Extract the (X, Y) coordinate from the center of the cell holding the provided text.  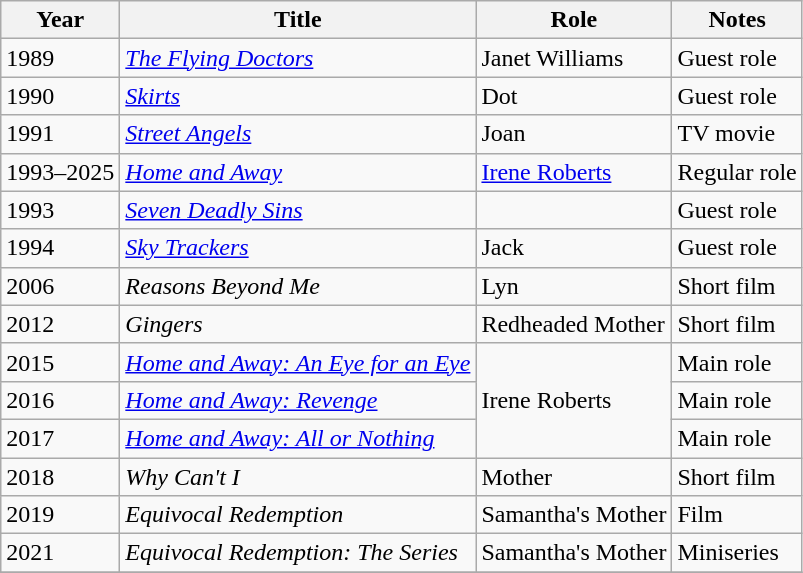
2006 (60, 286)
2017 (60, 438)
2012 (60, 324)
Home and Away: Revenge (298, 400)
2015 (60, 362)
Sky Trackers (298, 248)
Home and Away: All or Nothing (298, 438)
The Flying Doctors (298, 58)
Seven Deadly Sins (298, 210)
Year (60, 20)
2018 (60, 477)
Lyn (574, 286)
Gingers (298, 324)
Home and Away: An Eye for an Eye (298, 362)
2016 (60, 400)
Street Angels (298, 134)
Jack (574, 248)
Equivocal Redemption (298, 515)
Home and Away (298, 172)
Why Can't I (298, 477)
Miniseries (737, 553)
1989 (60, 58)
Mother (574, 477)
2021 (60, 553)
TV movie (737, 134)
Regular role (737, 172)
1990 (60, 96)
Role (574, 20)
Janet Williams (574, 58)
Dot (574, 96)
Title (298, 20)
Skirts (298, 96)
1991 (60, 134)
Joan (574, 134)
1993 (60, 210)
Film (737, 515)
Redheaded Mother (574, 324)
Reasons Beyond Me (298, 286)
Equivocal Redemption: The Series (298, 553)
1993–2025 (60, 172)
2019 (60, 515)
1994 (60, 248)
Notes (737, 20)
